Determine the (X, Y) coordinate at the center of the cell enclosing the given text.  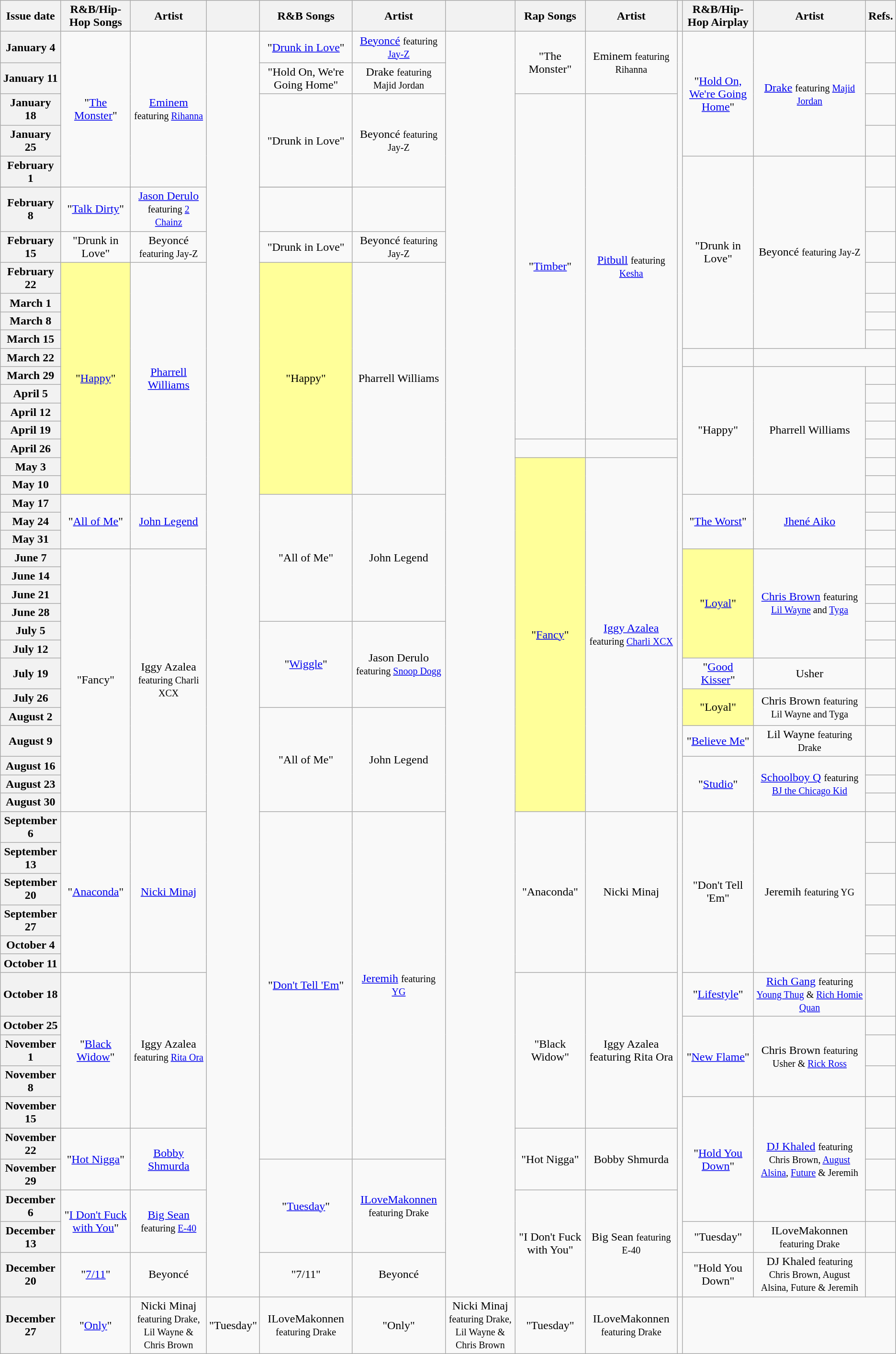
September 13 (31, 858)
Usher (809, 674)
February 15 (31, 247)
Chris Brown featuring Usher & Rick Ross (809, 1056)
May 3 (31, 467)
Pitbull featuring Kesha (631, 267)
Refs. (881, 16)
Jhené Aiko (809, 521)
April 26 (31, 448)
Rap Songs (550, 16)
"The Worst" (718, 521)
November 29 (31, 1175)
December 6 (31, 1206)
"New Flame" (718, 1056)
April 12 (31, 412)
Jason Derulo featuring 2 Chainz (168, 209)
July 26 (31, 698)
January 11 (31, 78)
March 22 (31, 358)
October 25 (31, 1025)
"Wiggle" (306, 664)
Schoolboy Q featuring BJ the Chicago Kid (809, 784)
March 1 (31, 302)
Jason Derulo featuring Snoop Dogg (399, 664)
"Good Kisser" (718, 674)
September 6 (31, 827)
June 21 (31, 594)
May 24 (31, 521)
January 4 (31, 47)
July 19 (31, 674)
November 1 (31, 1050)
March 8 (31, 321)
March 15 (31, 339)
March 29 (31, 376)
August 9 (31, 741)
February 8 (31, 209)
December 13 (31, 1237)
April 5 (31, 394)
"Lifestyle" (718, 994)
Rich Gang featuring Young Thug & Rich Homie Quan (809, 994)
July 12 (31, 649)
June 7 (31, 558)
October 4 (31, 945)
May 31 (31, 539)
August 30 (31, 802)
August 16 (31, 766)
July 5 (31, 630)
September 20 (31, 889)
February 22 (31, 278)
December 20 (31, 1275)
November 22 (31, 1144)
May 10 (31, 485)
August 23 (31, 784)
"Believe Me" (718, 741)
October 11 (31, 963)
September 27 (31, 920)
October 18 (31, 994)
Lil Wayne featuring Drake (809, 741)
June 28 (31, 612)
June 14 (31, 576)
April 19 (31, 430)
January 25 (31, 141)
"Studio" (718, 784)
December 27 (31, 1325)
R&B/Hip-Hop Songs (96, 16)
May 17 (31, 503)
August 2 (31, 716)
"Timber" (550, 267)
November 15 (31, 1112)
February 1 (31, 171)
"Talk Dirty" (96, 209)
January 18 (31, 109)
R&B Songs (306, 16)
November 8 (31, 1082)
R&B/Hip-Hop Airplay (718, 16)
Issue date (31, 16)
